Provide the [X, Y] coordinate of the cell's center where the given text is located.  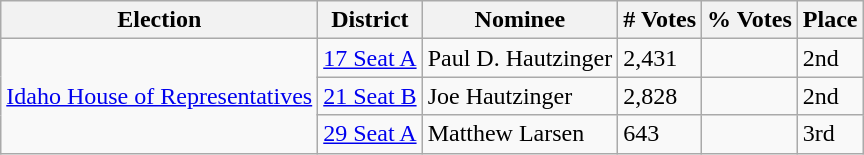
21 Seat B [370, 96]
643 [660, 134]
Idaho House of Representatives [160, 96]
Joe Hautzinger [520, 96]
Election [160, 20]
# Votes [660, 20]
District [370, 20]
17 Seat A [370, 58]
Matthew Larsen [520, 134]
29 Seat A [370, 134]
Nominee [520, 20]
3rd [830, 134]
2,828 [660, 96]
2,431 [660, 58]
Place [830, 20]
% Votes [750, 20]
Paul D. Hautzinger [520, 58]
